Detect which cell encompasses the target text, then output its [x, y] center coordinate. 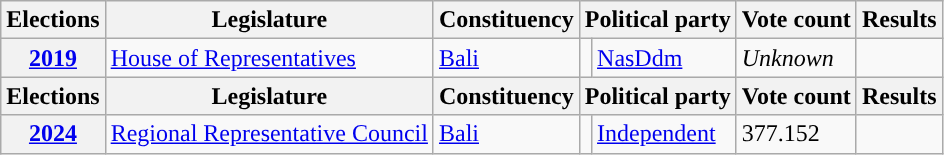
NasDdm [664, 58]
377.152 [796, 134]
Independent [664, 134]
Regional Representative Council [269, 134]
House of Representatives [269, 58]
2024 [53, 134]
Unknown [796, 58]
2019 [53, 58]
